Search for the cell housing the specified text and yield its [X, Y] center coordinate. 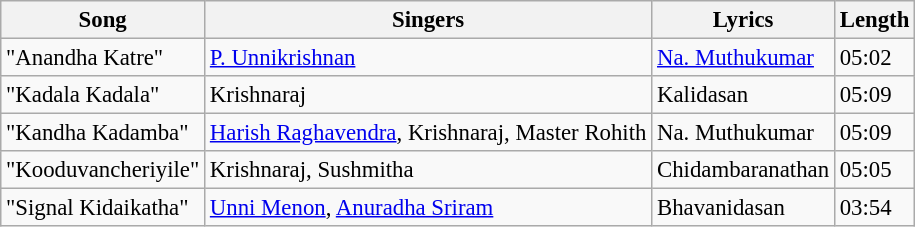
"Kandha Kadamba" [103, 133]
Chidambaranathan [744, 170]
Kalidasan [744, 95]
Song [103, 20]
Harish Raghavendra, Krishnaraj, Master Rohith [428, 133]
Lyrics [744, 20]
Krishnaraj, Sushmitha [428, 170]
"Kadala Kadala" [103, 95]
05:05 [874, 170]
05:02 [874, 58]
Unni Menon, Anuradha Sriram [428, 208]
Bhavanidasan [744, 208]
"Signal Kidaikatha" [103, 208]
Length [874, 20]
03:54 [874, 208]
"Anandha Katre" [103, 58]
Singers [428, 20]
Krishnaraj [428, 95]
P. Unnikrishnan [428, 58]
"Kooduvancheriyile" [103, 170]
